Identify which cell holds the provided text, then report its (X, Y) central coordinate. 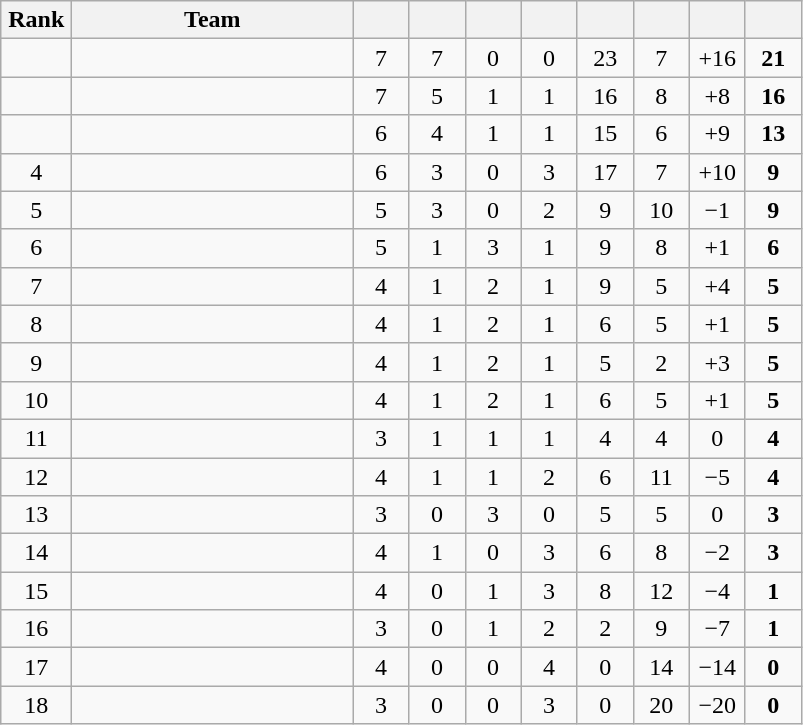
−7 (717, 629)
21 (773, 58)
Rank (36, 20)
+8 (717, 96)
+16 (717, 58)
23 (605, 58)
−20 (717, 705)
−4 (717, 591)
+4 (717, 286)
+3 (717, 362)
−1 (717, 210)
Team (212, 20)
+10 (717, 172)
20 (661, 705)
18 (36, 705)
−2 (717, 553)
−14 (717, 667)
−5 (717, 477)
+9 (717, 134)
